From the cell containing the given text, extract its center point as (x, y) coordinate. 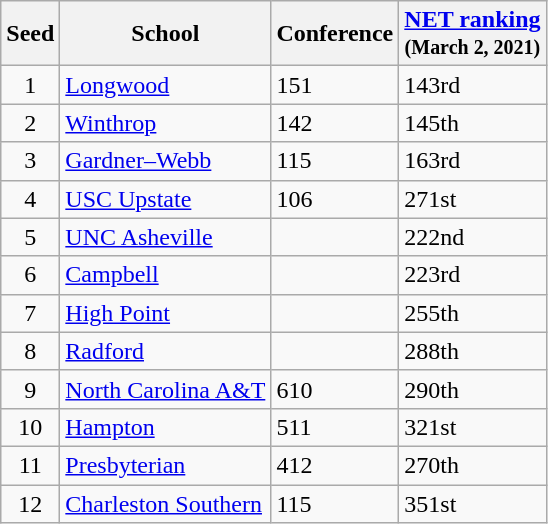
8 (30, 351)
222nd (472, 237)
9 (30, 389)
288th (472, 351)
290th (472, 389)
Hampton (166, 427)
511 (335, 427)
Gardner–Webb (166, 161)
145th (472, 123)
255th (472, 313)
143rd (472, 85)
151 (335, 85)
2 (30, 123)
4 (30, 199)
610 (335, 389)
5 (30, 237)
UNC Asheville (166, 237)
USC Upstate (166, 199)
10 (30, 427)
412 (335, 465)
223rd (472, 275)
7 (30, 313)
351st (472, 503)
NET ranking(March 2, 2021) (472, 34)
163rd (472, 161)
School (166, 34)
High Point (166, 313)
6 (30, 275)
12 (30, 503)
Presbyterian (166, 465)
142 (335, 123)
North Carolina A&T (166, 389)
271st (472, 199)
Radford (166, 351)
3 (30, 161)
Winthrop (166, 123)
11 (30, 465)
Longwood (166, 85)
Conference (335, 34)
1 (30, 85)
Seed (30, 34)
106 (335, 199)
Campbell (166, 275)
270th (472, 465)
321st (472, 427)
Charleston Southern (166, 503)
